Output the (x, y) coordinate of the center of the cell containing the given text.  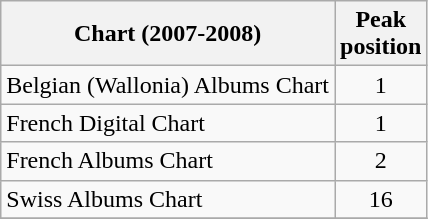
Belgian (Wallonia) Albums Chart (168, 85)
Chart (2007-2008) (168, 34)
Peakposition (380, 34)
16 (380, 199)
French Digital Chart (168, 123)
2 (380, 161)
French Albums Chart (168, 161)
Swiss Albums Chart (168, 199)
